Provide the (x, y) coordinate of the cell's center where the given text is located.  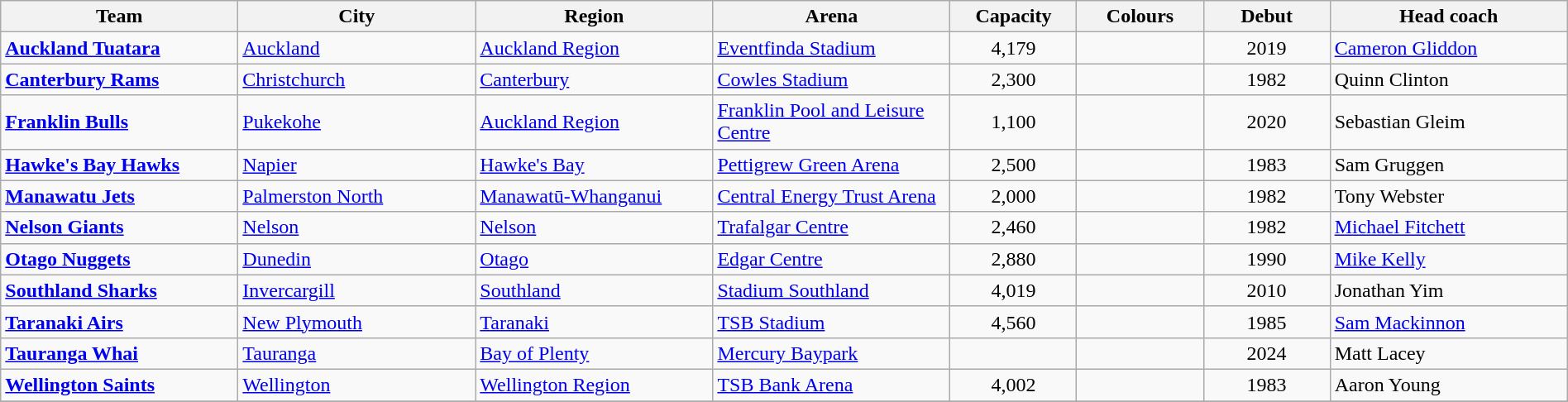
Pettigrew Green Arena (832, 165)
1990 (1267, 259)
Sam Gruggen (1449, 165)
4,002 (1014, 385)
Invercargill (357, 290)
Capacity (1014, 17)
City (357, 17)
Team (119, 17)
Jonathan Yim (1449, 290)
4,019 (1014, 290)
Manawatū-Whanganui (594, 196)
Mike Kelly (1449, 259)
Aaron Young (1449, 385)
2010 (1267, 290)
Christchurch (357, 79)
Colours (1140, 17)
Edgar Centre (832, 259)
Palmerston North (357, 196)
2,460 (1014, 227)
Eventfinda Stadium (832, 48)
Sebastian Gleim (1449, 122)
Napier (357, 165)
Wellington Region (594, 385)
2,880 (1014, 259)
Auckland (357, 48)
2019 (1267, 48)
Quinn Clinton (1449, 79)
Wellington Saints (119, 385)
Manawatu Jets (119, 196)
Dunedin (357, 259)
Head coach (1449, 17)
2,000 (1014, 196)
New Plymouth (357, 322)
TSB Stadium (832, 322)
Cameron Gliddon (1449, 48)
Pukekohe (357, 122)
Central Energy Trust Arena (832, 196)
Franklin Bulls (119, 122)
2020 (1267, 122)
Arena (832, 17)
Southland Sharks (119, 290)
Hawke's Bay (594, 165)
Tony Webster (1449, 196)
2,300 (1014, 79)
Hawke's Bay Hawks (119, 165)
4,560 (1014, 322)
Cowles Stadium (832, 79)
Southland (594, 290)
Taranaki (594, 322)
Wellington (357, 385)
Otago (594, 259)
Canterbury Rams (119, 79)
Mercury Baypark (832, 353)
Stadium Southland (832, 290)
Sam Mackinnon (1449, 322)
Nelson Giants (119, 227)
Canterbury (594, 79)
Auckland Tuatara (119, 48)
4,179 (1014, 48)
Taranaki Airs (119, 322)
Tauranga Whai (119, 353)
Trafalgar Centre (832, 227)
Debut (1267, 17)
Franklin Pool and Leisure Centre (832, 122)
Otago Nuggets (119, 259)
Matt Lacey (1449, 353)
TSB Bank Arena (832, 385)
2,500 (1014, 165)
Tauranga (357, 353)
Michael Fitchett (1449, 227)
2024 (1267, 353)
Bay of Plenty (594, 353)
1,100 (1014, 122)
1985 (1267, 322)
Region (594, 17)
